Provide the (X, Y) coordinate of the cell's center where the given text is located.  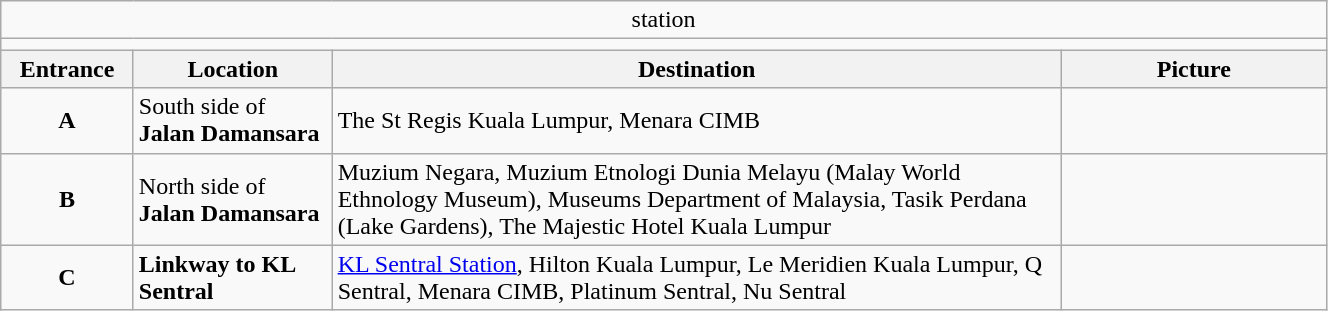
Entrance (68, 69)
North side of Jalan Damansara (232, 199)
A (68, 120)
Linkway to KL Sentral (232, 278)
Location (232, 69)
South side of Jalan Damansara (232, 120)
C (68, 278)
KL Sentral Station, Hilton Kuala Lumpur, Le Meridien Kuala Lumpur, Q Sentral, Menara CIMB, Platinum Sentral, Nu Sentral (696, 278)
Destination (696, 69)
station (664, 20)
The St Regis Kuala Lumpur, Menara CIMB (696, 120)
Picture (1194, 69)
B (68, 199)
